Return (X, Y) of the center of cell containing provided text 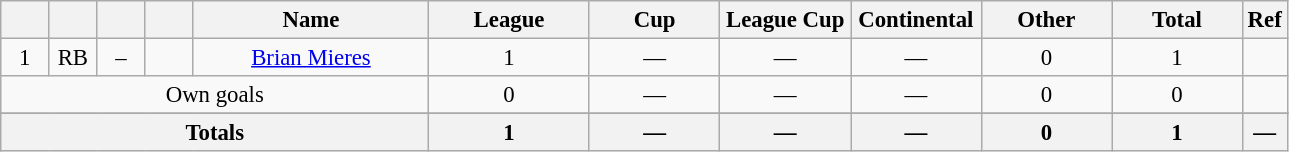
Totals (215, 133)
Ref (1264, 20)
Name (311, 20)
League Cup (786, 20)
Brian Mieres (311, 58)
RB (73, 58)
Own goals (215, 95)
Total (1178, 20)
Other (1046, 20)
Cup (654, 20)
League (510, 20)
Continental (916, 20)
– (121, 58)
